Output the [x, y] coordinate of the center of the cell containing the given text.  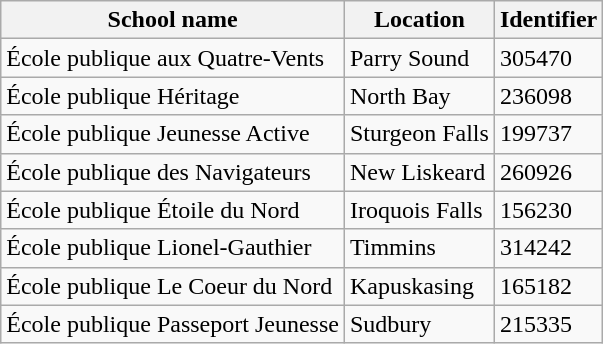
Sturgeon Falls [419, 134]
École publique aux Quatre-Vents [173, 58]
Identifier [548, 20]
École publique Le Coeur du Nord [173, 286]
236098 [548, 96]
215335 [548, 324]
École publique Héritage [173, 96]
Sudbury [419, 324]
Timmins [419, 248]
314242 [548, 248]
Parry Sound [419, 58]
260926 [548, 172]
Location [419, 20]
École publique des Navigateurs [173, 172]
199737 [548, 134]
Iroquois Falls [419, 210]
156230 [548, 210]
École publique Passeport Jeunesse [173, 324]
305470 [548, 58]
École publique Étoile du Nord [173, 210]
École publique Jeunesse Active [173, 134]
Kapuskasing [419, 286]
165182 [548, 286]
New Liskeard [419, 172]
School name [173, 20]
École publique Lionel-Gauthier [173, 248]
North Bay [419, 96]
